Return [X, Y] of the center of cell containing provided text 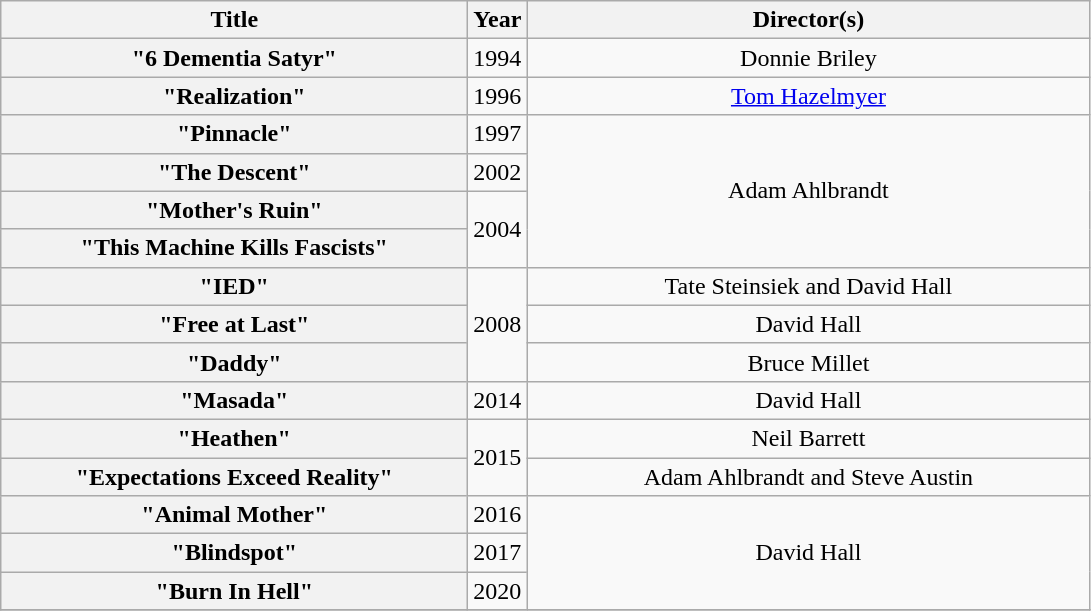
Adam Ahlbrandt and Steve Austin [808, 477]
"Blindspot" [234, 553]
Title [234, 20]
1997 [498, 134]
"Pinnacle" [234, 134]
Director(s) [808, 20]
Neil Barrett [808, 438]
2020 [498, 591]
Tate Steinsiek and David Hall [808, 286]
"Daddy" [234, 362]
"This Machine Kills Fascists" [234, 248]
Year [498, 20]
2017 [498, 553]
"Masada" [234, 400]
1994 [498, 58]
"The Descent" [234, 172]
"Heathen" [234, 438]
Bruce Millet [808, 362]
"IED" [234, 286]
2002 [498, 172]
"Animal Mother" [234, 515]
"Burn In Hell" [234, 591]
2008 [498, 324]
2014 [498, 400]
"Expectations Exceed Reality" [234, 477]
2016 [498, 515]
"Free at Last" [234, 324]
2004 [498, 229]
2015 [498, 457]
Adam Ahlbrandt [808, 191]
"Mother's Ruin" [234, 210]
1996 [498, 96]
"Realization" [234, 96]
"6 Dementia Satyr" [234, 58]
Donnie Briley [808, 58]
Tom Hazelmyer [808, 96]
